Capture the cell that displays the provided text and extract its (X, Y) central coordinate. 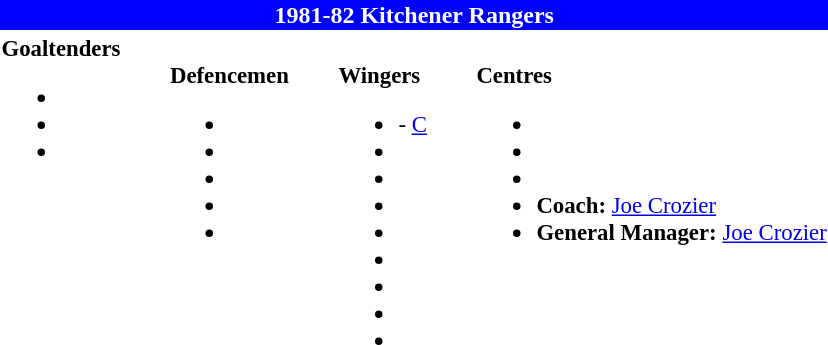
1981-82 Kitchener Rangers (414, 15)
